Return (x, y) of the center of cell containing provided text 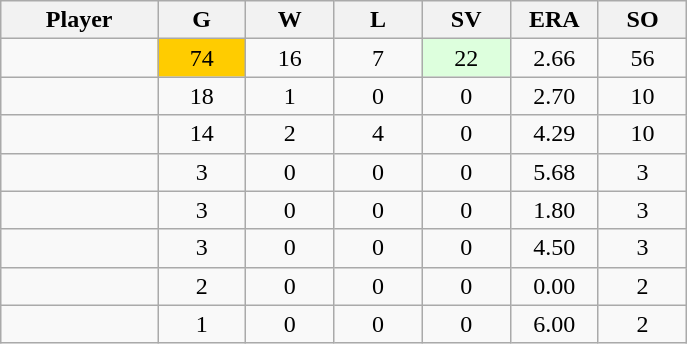
6.00 (554, 324)
2.70 (554, 96)
W (290, 20)
0.00 (554, 286)
14 (202, 134)
L (378, 20)
SV (466, 20)
G (202, 20)
1.80 (554, 210)
ERA (554, 20)
4.29 (554, 134)
Player (80, 20)
5.68 (554, 172)
7 (378, 58)
22 (466, 58)
18 (202, 96)
16 (290, 58)
4.50 (554, 248)
56 (642, 58)
74 (202, 58)
SO (642, 20)
4 (378, 134)
2.66 (554, 58)
